Scan for the cell matching the given text and deliver its (X, Y) coordinate at center. 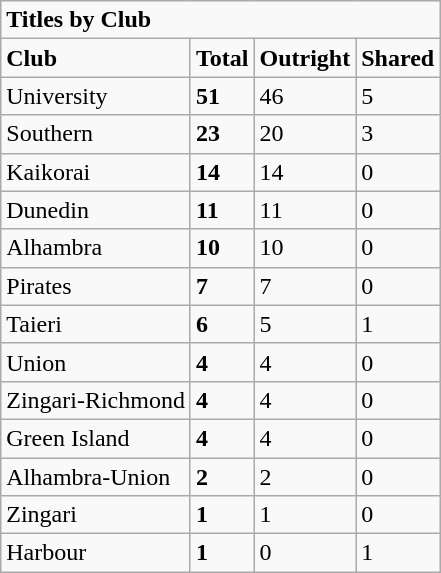
Zingari (96, 515)
Zingari-Richmond (96, 400)
Pirates (96, 286)
20 (305, 134)
51 (222, 96)
23 (222, 134)
University (96, 96)
Club (96, 58)
Dunedin (96, 210)
Kaikorai (96, 172)
46 (305, 96)
6 (222, 324)
Alhambra-Union (96, 477)
Union (96, 362)
Outright (305, 58)
Green Island (96, 438)
Titles by Club (220, 20)
Taieri (96, 324)
3 (398, 134)
Alhambra (96, 248)
Shared (398, 58)
Total (222, 58)
Southern (96, 134)
Harbour (96, 553)
